Return (x, y) of the center of cell containing provided text 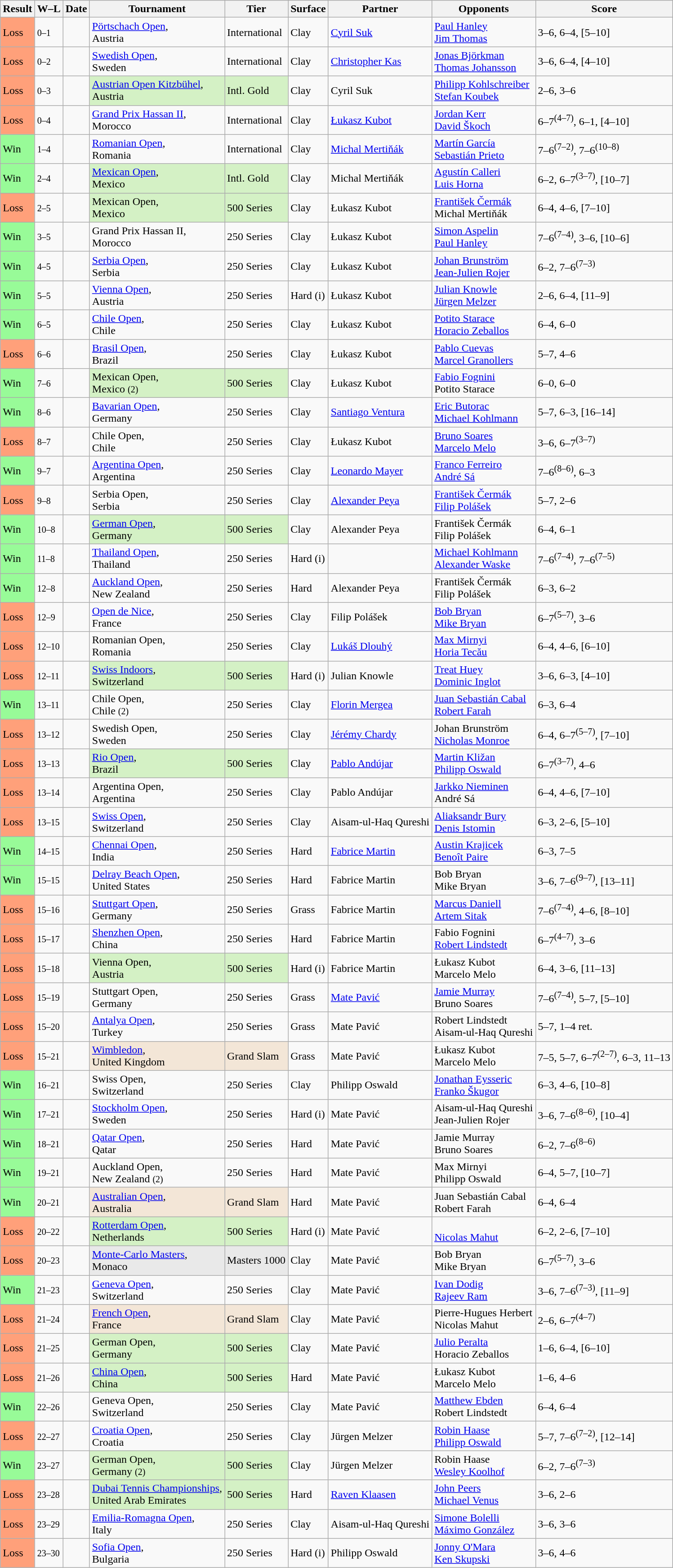
23–28 (49, 1494)
3–6, 4–6 (604, 1553)
Aliaksandr Bury Denis Istomin (484, 822)
20–23 (49, 1261)
12–9 (49, 617)
Auckland Open,New Zealand (2) (157, 1172)
Opponents (484, 9)
5–7, 7–6(7–2), [12–14] (604, 1436)
21–24 (49, 1319)
3–6, 7–6(8–6), [10–4] (604, 1114)
Date (76, 9)
7–6 (49, 383)
2–6, 6–4, [11–9] (604, 295)
4–5 (49, 266)
13–13 (49, 763)
Australian Open,Australia (157, 1202)
7–6(7–4), 3–6, [10–6] (604, 236)
Austin Krajicek Benoît Paire (484, 851)
Potito Starace Horacio Zeballos (484, 325)
15–18 (49, 968)
Rio Open,Brazil (157, 763)
Martín García Sebastián Prieto (484, 149)
Filip Polášek (380, 617)
7–6(7–4), 7–6(7–5) (604, 558)
12–11 (49, 675)
Julian Knowle (380, 675)
Score (604, 9)
Bavarian Open,Germany (157, 413)
12–10 (49, 646)
1–6, 6–4, [6–10] (604, 1349)
2–5 (49, 208)
6–3, 2–6, [5–10] (604, 822)
Antalya Open,Turkey (157, 1027)
Rotterdam Open,Netherlands (157, 1231)
Delray Beach Open,United States (157, 880)
Chennai Open,India (157, 851)
23–27 (49, 1466)
8–7 (49, 441)
15–16 (49, 910)
Swiss Indoors,Switzerland (157, 675)
2–4 (49, 178)
Johan Brunström Jean-Julien Rojer (484, 266)
18–21 (49, 1144)
Eric Butorac Michael Kohlmann (484, 413)
Tier (256, 9)
6–3, 7–5 (604, 851)
5–7, 6–3, [16–14] (604, 413)
Pablo Cuevas Marcel Granollers (484, 353)
6–4, 6–1 (604, 530)
13–12 (49, 734)
2–6, 6–7(4–7) (604, 1319)
6–4, 5–7, [10–7] (604, 1172)
Nicolas Mahut (484, 1231)
6–4, 3–6, [11–13] (604, 968)
15–21 (49, 1056)
0–2 (49, 61)
9–7 (49, 471)
6–4, 4–6, [6–10] (604, 646)
Treat Huey Dominic Inglot (484, 675)
11–8 (49, 558)
6–3, 6–4 (604, 705)
21–26 (49, 1377)
Aisam-ul-Haq Qureshi Jean-Julien Rojer (484, 1114)
13–15 (49, 822)
3–6, 6–3, [4–10] (604, 675)
Emilia-Romagna Open,Italy (157, 1524)
3–6, 6–7(3–7) (604, 441)
6–2, 2–6, [7–10] (604, 1231)
1–6, 4–6 (604, 1377)
Jonas Björkman Thomas Johansson (484, 61)
3–6, 7–6(7–3), [11–9] (604, 1289)
9–8 (49, 500)
Thailand Open,Thailand (157, 558)
6–7(4–7), 3–6 (604, 939)
3–6, 7–6(9–7), [13–11] (604, 880)
17–21 (49, 1114)
0–1 (49, 32)
Open de Nice,France (157, 617)
Austrian Open Kitzbühel,Austria (157, 91)
China Open,China (157, 1377)
Paul Hanley Jim Thomas (484, 32)
Auckland Open,New Zealand (157, 588)
13–11 (49, 705)
Martin Kližan Philipp Oswald (484, 763)
8–6 (49, 413)
21–23 (49, 1289)
Jordan Kerr David Škoch (484, 120)
W–L (49, 9)
19–21 (49, 1172)
Sofia Open,Bulgaria (157, 1553)
Marcus Daniell Artem Sitak (484, 910)
Mexican Open,Mexico (2) (157, 383)
12–8 (49, 588)
1–4 (49, 149)
Pörtschach Open,Austria (157, 32)
14–15 (49, 851)
Philipp Kohlschreiber Stefan Koubek (484, 91)
15–17 (49, 939)
20–21 (49, 1202)
Dubai Tennis Championships,United Arab Emirates (157, 1494)
21–25 (49, 1349)
Masters 1000 (256, 1261)
6–4, 6–0 (604, 325)
French Open,France (157, 1319)
6–2, 6–7(3–7), [10–7] (604, 178)
Simone Bolelli Máximo González (484, 1524)
Johan Brunström Nicholas Monroe (484, 734)
3–6, 2–6 (604, 1494)
František Čermák Michal Mertiňák (484, 208)
7–5, 5–7, 6–7(2–7), 6–3, 11–13 (604, 1056)
2–6, 3–6 (604, 91)
3–5 (49, 236)
Florin Mergea (380, 705)
6–3, 6–2 (604, 588)
15–15 (49, 880)
15–20 (49, 1027)
Jérémy Chardy (380, 734)
Max Mirnyi Horia Tecău (484, 646)
Wimbledon,United Kingdom (157, 1056)
Leonardo Mayer (380, 471)
6–3, 4–6, [10–8] (604, 1085)
6–7(3–7), 4–6 (604, 763)
Simon Aspelin Paul Hanley (484, 236)
Jonny O'Mara Ken Skupski (484, 1553)
7–6(7–4), 4–6, [8–10] (604, 910)
Brasil Open,Brazil (157, 353)
10–8 (49, 530)
6–6 (49, 353)
Robin Haase Wesley Koolhof (484, 1466)
Pierre-Hugues Herbert Nicolas Mahut (484, 1319)
0–3 (49, 91)
3–6, 3–6 (604, 1524)
Julio Peralta Horacio Zeballos (484, 1349)
Matthew Ebden Robert Lindstedt (484, 1407)
German Open,Germany (2) (157, 1466)
3–6, 6–4, [5–10] (604, 32)
Jonathan Eysseric Franko Škugor (484, 1085)
Lukáš Dlouhý (380, 646)
Julian Knowle Jürgen Melzer (484, 295)
Jarkko Nieminen André Sá (484, 792)
7–6(8–6), 6–3 (604, 471)
Surface (308, 9)
5–7, 2–6 (604, 500)
6–2, 7–6(8–6) (604, 1144)
Qatar Open,Qatar (157, 1144)
Ivan Dodig Rajeev Ram (484, 1289)
7–6(7–4), 5–7, [5–10] (604, 997)
22–26 (49, 1407)
6–5 (49, 325)
Croatia Open,Croatia (157, 1436)
John Peers Michael Venus (484, 1494)
6–7(4–7), 6–1, [4–10] (604, 120)
23–30 (49, 1553)
Max Mirnyi Philipp Oswald (484, 1172)
Result (18, 9)
Bruno Soares Marcelo Melo (484, 441)
Christopher Kas (380, 61)
5–7, 1–4 ret. (604, 1027)
5–5 (49, 295)
Shenzhen Open,China (157, 939)
Fabio Fognini Robert Lindstedt (484, 939)
0–4 (49, 120)
23–29 (49, 1524)
Robin Haase Philipp Oswald (484, 1436)
Michael Kohlmann Alexander Waske (484, 558)
Chile Open,Chile (2) (157, 705)
13–14 (49, 792)
Raven Klaasen (380, 1494)
16–21 (49, 1085)
Santiago Ventura (380, 413)
Monte-Carlo Masters,Monaco (157, 1261)
6–0, 6–0 (604, 383)
Agustín Calleri Luis Horna (484, 178)
6–4, 6–7(5–7), [7–10] (604, 734)
Partner (380, 9)
Tournament (157, 9)
22–27 (49, 1436)
7–6(7–2), 7–6(10–8) (604, 149)
5–7, 4–6 (604, 353)
Stockholm Open,Sweden (157, 1114)
20–22 (49, 1231)
3–6, 6–4, [4–10] (604, 61)
Fabio Fognini Potito Starace (484, 383)
15–19 (49, 997)
Franco Ferreiro André Sá (484, 471)
Robert Lindstedt Aisam-ul-Haq Qureshi (484, 1027)
